Capture the cell that displays the provided text and extract its (X, Y) central coordinate. 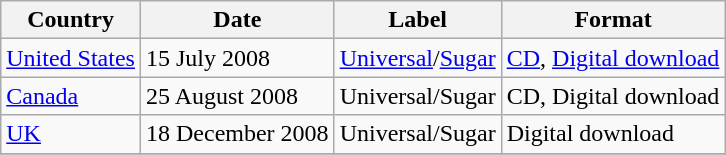
Canada (71, 96)
Country (71, 20)
Label (418, 20)
United States (71, 58)
Digital download (613, 134)
UK (71, 134)
Date (237, 20)
Format (613, 20)
25 August 2008 (237, 96)
18 December 2008 (237, 134)
15 July 2008 (237, 58)
